Provide the [X, Y] coordinate of the cell's center where the given text is located.  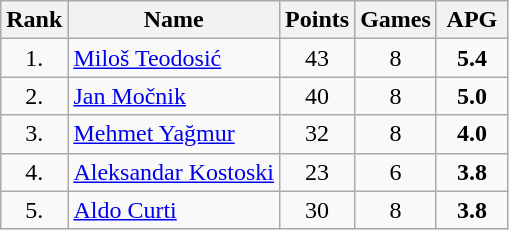
43 [318, 58]
Points [318, 20]
Mehmet Yağmur [174, 134]
1. [34, 58]
4. [34, 172]
5.4 [472, 58]
Miloš Teodosić [174, 58]
Games [396, 20]
40 [318, 96]
Jan Močnik [174, 96]
5.0 [472, 96]
2. [34, 96]
32 [318, 134]
3. [34, 134]
23 [318, 172]
Aldo Curti [174, 210]
APG [472, 20]
30 [318, 210]
5. [34, 210]
Rank [34, 20]
6 [396, 172]
Name [174, 20]
Aleksandar Kostoski [174, 172]
4.0 [472, 134]
